Scan for the cell matching the given text and deliver its (x, y) coordinate at center. 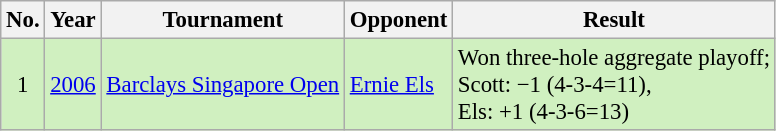
Tournament (222, 20)
Barclays Singapore Open (222, 85)
No. (23, 20)
Ernie Els (398, 85)
Result (614, 20)
1 (23, 85)
2006 (73, 85)
Opponent (398, 20)
Won three-hole aggregate playoff;Scott: −1 (4-3-4=11),Els: +1 (4-3-6=13) (614, 85)
Year (73, 20)
